Pinpoint the cell where the given text exists, returning its (x, y) midpoint coordinate. 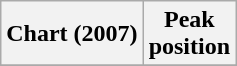
Chart (2007) (72, 34)
Peakposition (189, 34)
